Capture the cell that displays the provided text and extract its [x, y] central coordinate. 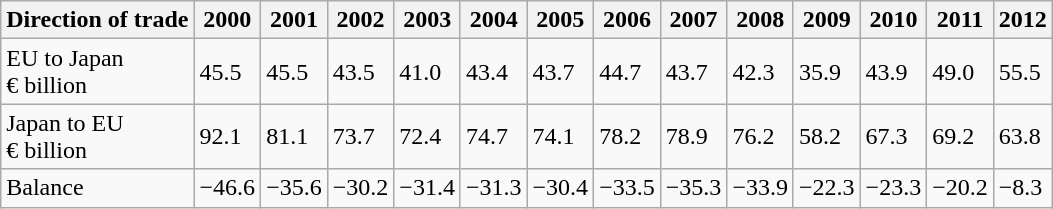
73.7 [360, 136]
35.9 [826, 72]
Balance [98, 188]
76.2 [760, 136]
−22.3 [826, 188]
EU to Japan€ billion [98, 72]
−35.3 [694, 188]
2008 [760, 20]
43.4 [494, 72]
−30.4 [560, 188]
−31.3 [494, 188]
−30.2 [360, 188]
−20.2 [960, 188]
−33.5 [628, 188]
2009 [826, 20]
41.0 [428, 72]
74.7 [494, 136]
2007 [694, 20]
2012 [1022, 20]
2002 [360, 20]
44.7 [628, 72]
55.5 [1022, 72]
−33.9 [760, 188]
78.2 [628, 136]
69.2 [960, 136]
2005 [560, 20]
78.9 [694, 136]
−46.6 [228, 188]
42.3 [760, 72]
−23.3 [894, 188]
−35.6 [294, 188]
72.4 [428, 136]
92.1 [228, 136]
2011 [960, 20]
49.0 [960, 72]
43.9 [894, 72]
2003 [428, 20]
Japan to EU€ billion [98, 136]
−8.3 [1022, 188]
2004 [494, 20]
63.8 [1022, 136]
2010 [894, 20]
2006 [628, 20]
2000 [228, 20]
2001 [294, 20]
58.2 [826, 136]
−31.4 [428, 188]
81.1 [294, 136]
67.3 [894, 136]
74.1 [560, 136]
Direction of trade [98, 20]
43.5 [360, 72]
